Search for the cell housing the specified text and yield its [X, Y] center coordinate. 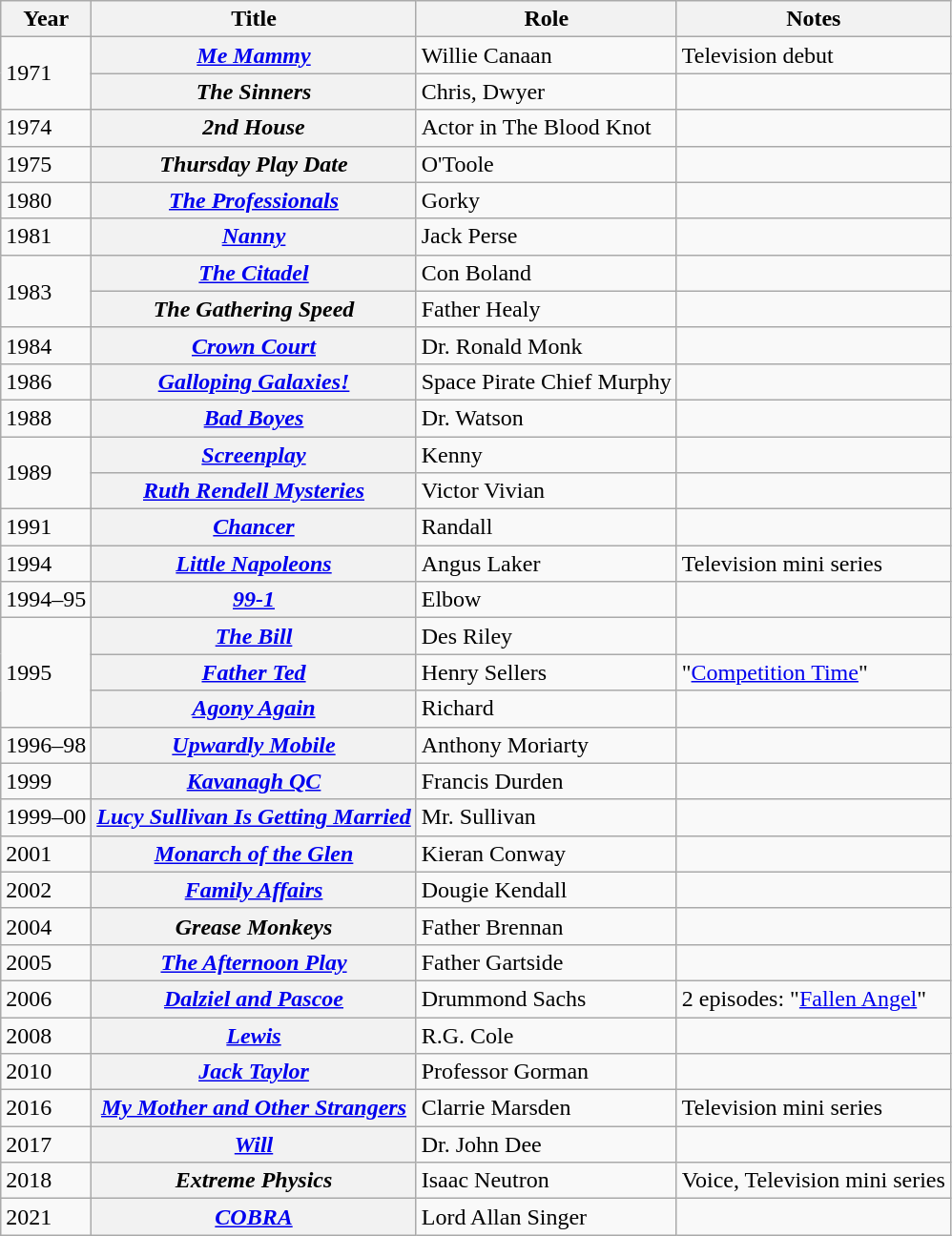
Lewis [254, 1035]
Con Boland [546, 273]
Anthony Moriarty [546, 745]
1986 [46, 381]
Lord Allan Singer [546, 1217]
Dr. Watson [546, 418]
99-1 [254, 600]
Agony Again [254, 709]
1999–00 [46, 817]
Elbow [546, 600]
Me Mammy [254, 55]
Dr. John Dee [546, 1144]
Mr. Sullivan [546, 817]
1981 [46, 237]
Grease Monkeys [254, 926]
Actor in The Blood Knot [546, 128]
2016 [46, 1108]
Richard [546, 709]
2021 [46, 1217]
Upwardly Mobile [254, 745]
1991 [46, 527]
The Sinners [254, 92]
Crown Court [254, 345]
Dougie Kendall [546, 890]
2008 [46, 1035]
1974 [46, 128]
Extreme Physics [254, 1181]
Victor Vivian [546, 491]
Chris, Dwyer [546, 92]
Galloping Galaxies! [254, 381]
Lucy Sullivan Is Getting Married [254, 817]
The Citadel [254, 273]
Father Brennan [546, 926]
2 episodes: "Fallen Angel" [813, 999]
1994–95 [46, 600]
2004 [46, 926]
1996–98 [46, 745]
Kavanagh QC [254, 781]
Isaac Neutron [546, 1181]
Family Affairs [254, 890]
1983 [46, 291]
Willie Canaan [546, 55]
Drummond Sachs [546, 999]
1988 [46, 418]
"Competition Time" [813, 672]
1984 [46, 345]
The Bill [254, 636]
2nd House [254, 128]
Chancer [254, 527]
Thursday Play Date [254, 164]
The Professionals [254, 200]
2002 [46, 890]
Will [254, 1144]
Kieran Conway [546, 854]
Voice, Television mini series [813, 1181]
R.G. Cole [546, 1035]
The Afternoon Play [254, 962]
1971 [46, 73]
Dalziel and Pascoe [254, 999]
Ruth Rendell Mysteries [254, 491]
Space Pirate Chief Murphy [546, 381]
Randall [546, 527]
2018 [46, 1181]
Role [546, 19]
Screenplay [254, 455]
Monarch of the Glen [254, 854]
The Gathering Speed [254, 309]
Nanny [254, 237]
Notes [813, 19]
Jack Taylor [254, 1072]
2017 [46, 1144]
1995 [46, 672]
Dr. Ronald Monk [546, 345]
Bad Boyes [254, 418]
Television debut [813, 55]
Father Healy [546, 309]
2001 [46, 854]
O'Toole [546, 164]
My Mother and Other Strangers [254, 1108]
Jack Perse [546, 237]
1989 [46, 473]
Kenny [546, 455]
Angus Laker [546, 564]
2010 [46, 1072]
1999 [46, 781]
1994 [46, 564]
Professor Gorman [546, 1072]
COBRA [254, 1217]
2005 [46, 962]
1980 [46, 200]
Title [254, 19]
2006 [46, 999]
1975 [46, 164]
Father Ted [254, 672]
Des Riley [546, 636]
Clarrie Marsden [546, 1108]
Father Gartside [546, 962]
Gorky [546, 200]
Year [46, 19]
Francis Durden [546, 781]
Henry Sellers [546, 672]
Little Napoleons [254, 564]
